Output the [x, y] coordinate of the center of the cell containing the given text.  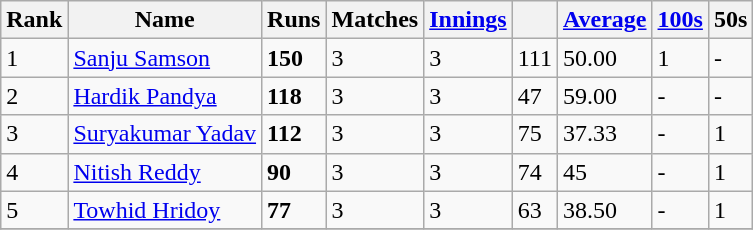
Nitish Reddy [165, 172]
Average [604, 20]
Hardik Pandya [165, 96]
2 [34, 96]
37.33 [604, 134]
63 [534, 210]
150 [294, 58]
90 [294, 172]
5 [34, 210]
Innings [468, 20]
Runs [294, 20]
100s [680, 20]
77 [294, 210]
111 [534, 58]
45 [604, 172]
Name [165, 20]
118 [294, 96]
112 [294, 134]
75 [534, 134]
74 [534, 172]
Matches [375, 20]
Towhid Hridoy [165, 210]
38.50 [604, 210]
59.00 [604, 96]
47 [534, 96]
50.00 [604, 58]
4 [34, 172]
Suryakumar Yadav [165, 134]
50s [730, 20]
Sanju Samson [165, 58]
Rank [34, 20]
